Find where the given text appears and provide that cell's center as (X, Y) coordinate. 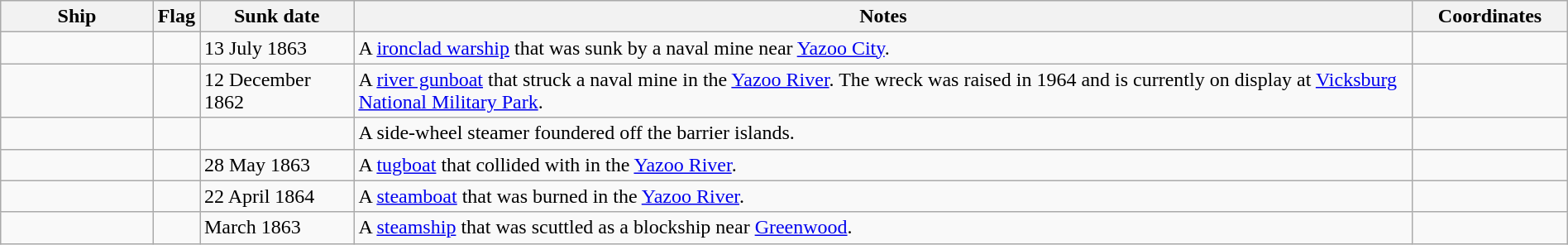
12 December 1862 (277, 91)
March 1863 (277, 228)
A steamboat that was burned in the Yazoo River. (883, 196)
28 May 1863 (277, 165)
Sunk date (277, 17)
22 April 1864 (277, 196)
Notes (883, 17)
Ship (77, 17)
Coordinates (1490, 17)
13 July 1863 (277, 48)
Flag (176, 17)
A steamship that was scuttled as a blockship near Greenwood. (883, 228)
A ironclad warship that was sunk by a naval mine near Yazoo City. (883, 48)
A tugboat that collided with in the Yazoo River. (883, 165)
A side-wheel steamer foundered off the barrier islands. (883, 133)
